From the cell containing the given text, extract its center point as [X, Y] coordinate. 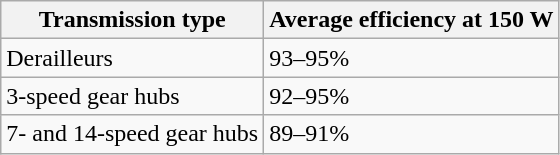
Average efficiency at 150 W [412, 20]
Transmission type [132, 20]
7- and 14-speed gear hubs [132, 134]
3-speed gear hubs [132, 96]
93–95% [412, 58]
92–95% [412, 96]
89–91% [412, 134]
Derailleurs [132, 58]
